Capture the cell that displays the provided text and extract its (X, Y) central coordinate. 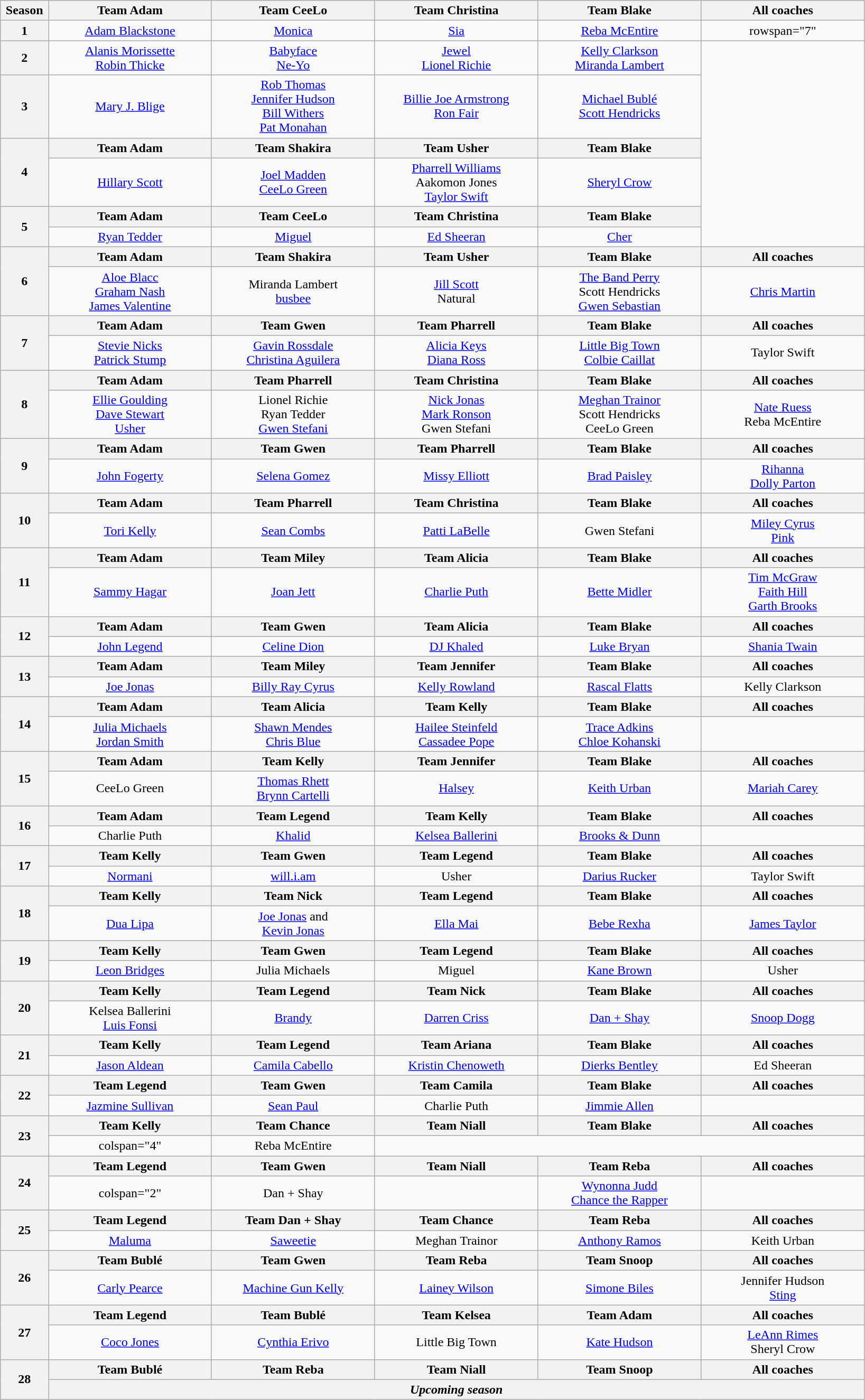
Adam Blackstone (130, 31)
Machine Gun Kelly (293, 1288)
13 (24, 676)
Jimmie Allen (619, 1105)
Michael BubléScott Hendricks (619, 107)
Sammy Hagar (130, 592)
26 (24, 1278)
Shawn MendesChris Blue (293, 734)
BabyfaceNe-Yo (293, 58)
Nick JonasMark RonsonGwen Stefani (457, 415)
Joe Jonas andKevin Jonas (293, 923)
10 (24, 521)
Alanis MorissetteRobin Thicke (130, 58)
Khalid (293, 836)
25 (24, 1230)
Meghan Trainor (457, 1241)
Sheryl Crow (619, 182)
16 (24, 826)
Meghan TrainorScott HendricksCeeLo Green (619, 415)
Brad Paisley (619, 476)
Sia (457, 31)
Bette Midler (619, 592)
Hillary Scott (130, 182)
Kelly Clarkson (783, 687)
21 (24, 1055)
Coco Jones (130, 1342)
Team Camila (457, 1085)
Ryan Tedder (130, 237)
9 (24, 466)
Patti LaBelle (457, 530)
Celine Dion (293, 646)
5 (24, 227)
4 (24, 172)
Lainey Wilson (457, 1288)
Rascal Flatts (619, 687)
14 (24, 724)
Kelsea Ballerini (457, 836)
Gwen Stefani (619, 530)
Tori Kelly (130, 530)
8 (24, 404)
Billie Joe ArmstrongRon Fair (457, 107)
20 (24, 1008)
Joe Jonas (130, 687)
Gavin RossdaleChristina Aguilera (293, 353)
The Band PerryScott HendricksGwen Sebastian (619, 291)
DJ Khaled (457, 646)
Julia Michaels (293, 971)
Anthony Ramos (619, 1241)
1 (24, 31)
Kelly ClarksonMiranda Lambert (619, 58)
Jill ScottNatural (457, 291)
Saweetie (293, 1241)
CeeLo Green (130, 788)
3 (24, 107)
Carly Pearce (130, 1288)
Rob ThomasJennifer HudsonBill WithersPat Monahan (293, 107)
Upcoming season (457, 1389)
11 (24, 582)
Normani (130, 876)
Cynthia Erivo (293, 1342)
Dua Lipa (130, 923)
6 (24, 281)
Ella Mai (457, 923)
Snoop Dogg (783, 1018)
Mary J. Blige (130, 107)
7 (24, 342)
12 (24, 636)
Joan Jett (293, 592)
John Legend (130, 646)
Miley CyrusPink (783, 530)
Leon Bridges (130, 971)
James Taylor (783, 923)
Thomas RhettBrynn Cartelli (293, 788)
19 (24, 961)
18 (24, 914)
Billy Ray Cyrus (293, 687)
Little Big TownColbie Caillat (619, 353)
Camila Cabello (293, 1065)
Ellie GouldingDave StewartUsher (130, 415)
Brooks & Dunn (619, 836)
Cher (619, 237)
Trace AdkinsChloe Kohanski (619, 734)
colspan="2" (130, 1194)
LeAnn RimesSheryl Crow (783, 1342)
rowspan="7" (783, 31)
Miranda Lambertbusbee (293, 291)
Julia MichaelsJordan Smith (130, 734)
27 (24, 1332)
15 (24, 778)
Kane Brown (619, 971)
Sean Paul (293, 1105)
Maluma (130, 1241)
24 (24, 1183)
Wynonna JuddChance the Rapper (619, 1194)
Kate Hudson (619, 1342)
Shania Twain (783, 646)
Jason Aldean (130, 1065)
Halsey (457, 788)
23 (24, 1135)
Brandy (293, 1018)
Jazmine Sullivan (130, 1105)
Stevie NicksPatrick Stump (130, 353)
will.i.am (293, 876)
Dierks Bentley (619, 1065)
Team Dan + Shay (293, 1220)
Luke Bryan (619, 646)
Joel MaddenCeeLo Green (293, 182)
Jennifer HudsonSting (783, 1288)
Season (24, 11)
Kristin Chenoweth (457, 1065)
Darius Rucker (619, 876)
JewelLionel Richie (457, 58)
John Fogerty (130, 476)
2 (24, 58)
Hailee SteinfeldCassadee Pope (457, 734)
Team Kelsea (457, 1315)
Lionel RichieRyan TedderGwen Stefani (293, 415)
22 (24, 1095)
Team Ariana (457, 1045)
Aloe BlaccGraham NashJames Valentine (130, 291)
17 (24, 866)
Tim McGrawFaith HillGarth Brooks (783, 592)
Sean Combs (293, 530)
RihannaDolly Parton (783, 476)
Pharrell WilliamsAakomon JonesTaylor Swift (457, 182)
Kelsea BalleriniLuis Fonsi (130, 1018)
Chris Martin (783, 291)
Selena Gomez (293, 476)
Alicia KeysDiana Ross (457, 353)
Nate RuessReba McEntire (783, 415)
28 (24, 1379)
Bebe Rexha (619, 923)
colspan="4" (130, 1145)
Missy Elliott (457, 476)
Monica (293, 31)
Kelly Rowland (457, 687)
Darren Criss (457, 1018)
Little Big Town (457, 1342)
Mariah Carey (783, 788)
Simone Biles (619, 1288)
